Return (x, y) of the center of cell containing provided text 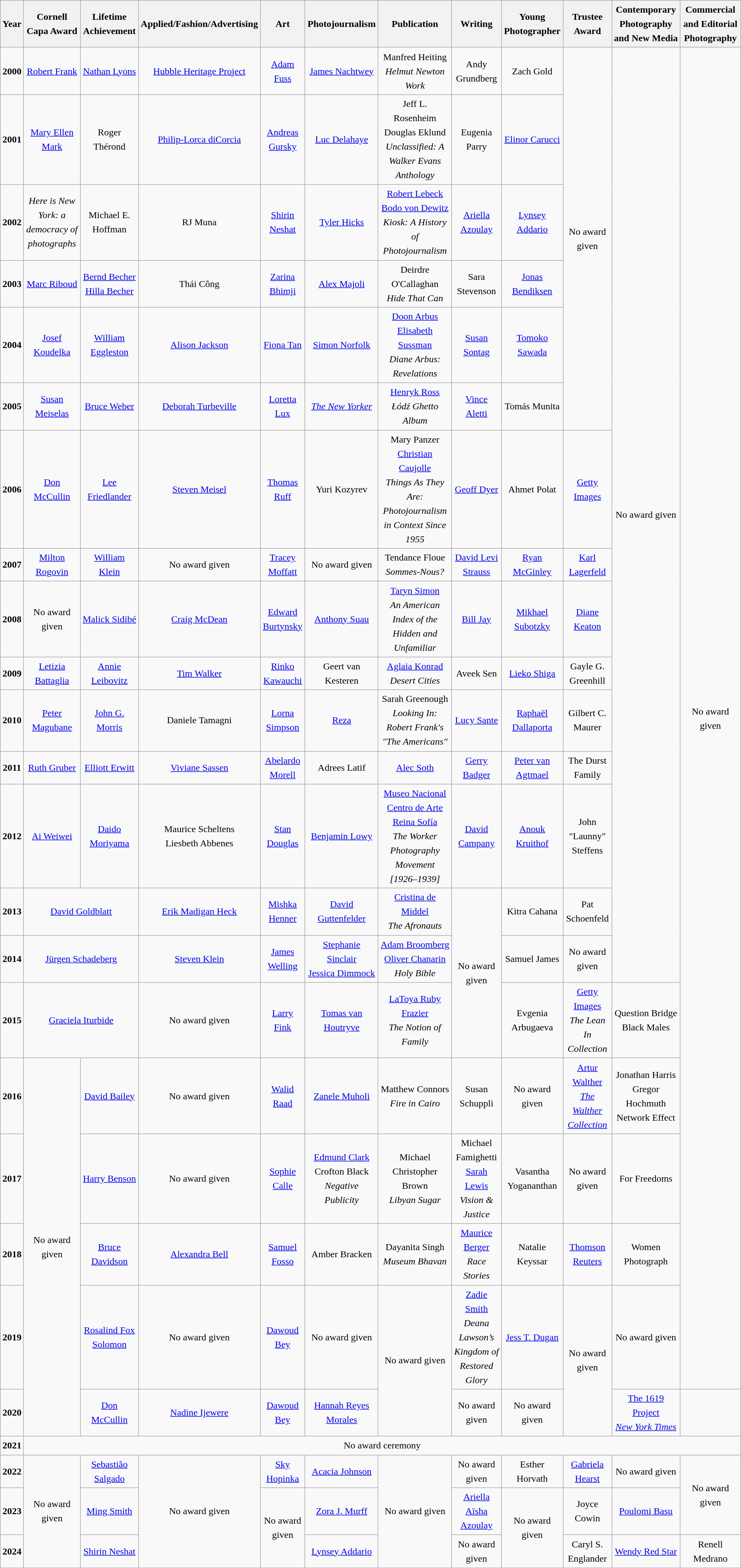
Lucy Sante (477, 720)
Sky Hopinka (283, 1471)
Daido Moriyama (109, 836)
Steven Klein (199, 959)
Malick Sidibé (109, 619)
2018 (12, 1254)
Zarina Bhimji (283, 283)
Zach Gold (532, 71)
Doon ArbusElisabeth SussmanDiane Arbus: Revelations (415, 345)
Elinor Carucci (532, 139)
2000 (12, 71)
Lee Friedlander (109, 489)
Geert van Kesteren (342, 673)
Samuel Fosso (283, 1254)
Loretta Lux (283, 406)
Vince Aletti (477, 406)
Tomas van Houtryve (342, 1021)
Michael E. Hoffman (109, 222)
Annie Leibovitz (109, 673)
Reza (342, 720)
Adam Fuss (283, 71)
Amber Bracken (342, 1254)
Museo Nacional Centro de Arte Reina SofíaThe Worker Photography Movement [1926–1939] (415, 836)
Contemporary Photography and New Media (646, 24)
Viviane Sassen (199, 768)
Ruth Gruber (52, 768)
Anouk Kruithof (532, 836)
Year (12, 24)
Marc Riboud (52, 283)
Michael Christopher BrownLibyan Sugar (415, 1179)
2008 (12, 619)
Maurice BergerRace Stories (477, 1254)
Josef Koudelka (52, 345)
Jonas Bendiksen (532, 283)
Nathan Lyons (109, 71)
Elliott Erwitt (109, 768)
2012 (12, 836)
James Welling (283, 959)
William Klein (109, 564)
Graciela Iturbide (81, 1021)
Caryl S. Englander (587, 1551)
Daniele Tamagni (199, 720)
RJ Muna (199, 222)
James Nachtwey (342, 71)
John G. Morris (109, 720)
No award ceremony (382, 1446)
Gayle G. Greenhill (587, 673)
Gilbert C. Maurer (587, 720)
Natalie Keyssar (532, 1254)
Acacia Johnson (342, 1471)
Adam BroombergOliver ChanarinHoly Bible (415, 959)
Tendance FloueSommes-Nous? (415, 564)
Philip-Lorca diCorcia (199, 139)
Ming Smith (109, 1511)
David Campany (477, 836)
David Bailey (109, 1096)
Bruce Weber (109, 406)
Nadine Ijewere (199, 1412)
Mishka Henner (283, 912)
Zanele Muholi (342, 1096)
2004 (12, 345)
2021 (12, 1446)
Michael FamighettiSarah LewisVision & Justice (477, 1179)
2002 (12, 222)
Cornell Capa Award (52, 24)
Cristina de MiddelThe Afronauts (415, 912)
Anthony Suau (342, 619)
Aveek Sen (477, 673)
2019 (12, 1337)
Edward Burtynsky (283, 619)
Susan Sontag (477, 345)
For Freedoms (646, 1179)
Applied/Fashion/Advertising (199, 24)
Karl Lagerfeld (587, 564)
Tim Walker (199, 673)
Young Photographer (532, 24)
Stephanie SinclairJessica Dimmock (342, 959)
Tomoko Sawada (532, 345)
Taryn SimonAn American Index of the Hidden and Unfamiliar (415, 619)
Lieko Shiga (532, 673)
2009 (12, 673)
Renell Medrano (710, 1551)
Ryan McGinley (532, 564)
Sara Stevenson (477, 283)
Gerry Badger (477, 768)
David Guttenfelder (342, 912)
Samuel James (532, 959)
Abelardo Morell (283, 768)
Artur WaltherThe Walther Collection (587, 1096)
Alec Soth (415, 768)
Susan Schuppli (477, 1096)
Stan Douglas (283, 836)
2007 (12, 564)
2006 (12, 489)
2011 (12, 768)
Kitra Cahana (532, 912)
Vasantha Yogananthan (532, 1179)
Ariella Aïsha Azoulay (477, 1511)
John "Launny" Steffens (587, 836)
Larry Fink (283, 1021)
Benjamin Lowy (342, 836)
Writing (477, 24)
Yuri Kozyrev (342, 489)
Henryk RossŁódź Ghetto Album (415, 406)
2014 (12, 959)
Ai Weiwei (52, 836)
Robert Frank (52, 71)
Peter Magubane (52, 720)
Roger Thérond (109, 139)
Fiona Tan (283, 345)
2016 (12, 1096)
Commercial and Editorial Photography (710, 24)
The New Yorker (342, 406)
Evgenia Arbugaeva (532, 1021)
Alexandra Bell (199, 1254)
Steven Meisel (199, 489)
Maurice ScheltensLiesbeth Abbenes (199, 836)
Robert LebeckBodo von DewitzKiosk: A History of Photojournalism (415, 222)
Raphaël Dallaporta (532, 720)
Rinko Kawauchi (283, 673)
Pat Schoenfeld (587, 912)
Erik Madigan Heck (199, 912)
Here is New York: a democracy of photographs (52, 222)
Bill Jay (477, 619)
Bernd BecherHilla Becher (109, 283)
2005 (12, 406)
Simon Norfolk (342, 345)
Sebastião Salgado (109, 1471)
2023 (12, 1511)
William Eggleston (109, 345)
Manfred HeitingHelmut Newton Work (415, 71)
Tyler Hicks (342, 222)
Ahmet Polat (532, 489)
Thomson Reuters (587, 1254)
2022 (12, 1471)
Sarah GreenoughLooking In: Robert Frank's "The Americans" (415, 720)
Rosalind Fox Solomon (109, 1337)
Women Photograph (646, 1254)
Hannah Reyes Morales (342, 1412)
2001 (12, 139)
Susan Meiselas (52, 406)
2013 (12, 912)
2017 (12, 1179)
Andy Grundberg (477, 71)
Art (283, 24)
2015 (12, 1021)
Mikhael Subotzky (532, 619)
Dayanita SinghMuseum Bhavan (415, 1254)
Question BridgeBlack Males (646, 1021)
Diane Keaton (587, 619)
Joyce Cowin (587, 1511)
David Levi Strauss (477, 564)
David Goldblatt (81, 912)
Letizia Battaglia (52, 673)
Sophie Calle (283, 1179)
Alison Jackson (199, 345)
Poulomi Basu (646, 1511)
Matthew ConnorsFire in Cairo (415, 1096)
Mary PanzerChristian CaujolleThings As They Are: Photojournalism in Context Since 1955 (415, 489)
Getty Images (587, 489)
Harry Benson (109, 1179)
Peter van Agtmael (532, 768)
2010 (12, 720)
Geoff Dyer (477, 489)
Photojournalism (342, 24)
Thomas Ruff (283, 489)
Jürgen Schadeberg (81, 959)
Trustee Award (587, 24)
Esther Horvath (532, 1471)
Edmund ClarkCrofton BlackNegative Publicity (342, 1179)
Jeff L. RosenheimDouglas EklundUnclassified: A Walker Evans Anthology (415, 139)
LaToya Ruby FrazierThe Notion of Family (415, 1021)
Jess T. Dugan (532, 1337)
Gabriela Hearst (587, 1471)
Deborah Turbeville (199, 406)
Aglaia KonradDesert Cities (415, 673)
Hubble Heritage Project (199, 71)
Mary Ellen Mark (52, 139)
Bruce Davidson (109, 1254)
Lifetime Achievement (109, 24)
Wendy Red Star (646, 1551)
Thái Công (199, 283)
Milton Rogovin (52, 564)
Tracey Moffatt (283, 564)
Jonathan HarrisGregor HochmuthNetwork Effect (646, 1096)
Zadie SmithDeana Lawson’s Kingdom of Restored Glory (477, 1337)
Andreas Gursky (283, 139)
Deirdre O'CallaghanHide That Can (415, 283)
Tomás Munita (532, 406)
Zora J. Murff (342, 1511)
2020 (12, 1412)
2003 (12, 283)
Lorna Simpson (283, 720)
Eugenia Parry (477, 139)
The Durst Family (587, 768)
2024 (12, 1551)
Luc Delahaye (342, 139)
Craig McDean (199, 619)
Ariella Azoulay (477, 222)
Alex Majoli (342, 283)
Getty ImagesThe Lean In Collection (587, 1021)
The 1619 ProjectNew York Times (646, 1412)
Adrees Latif (342, 768)
Walid Raad (283, 1096)
Publication (415, 24)
